Determine the [x, y] coordinate at the center of the cell enclosing the given text.  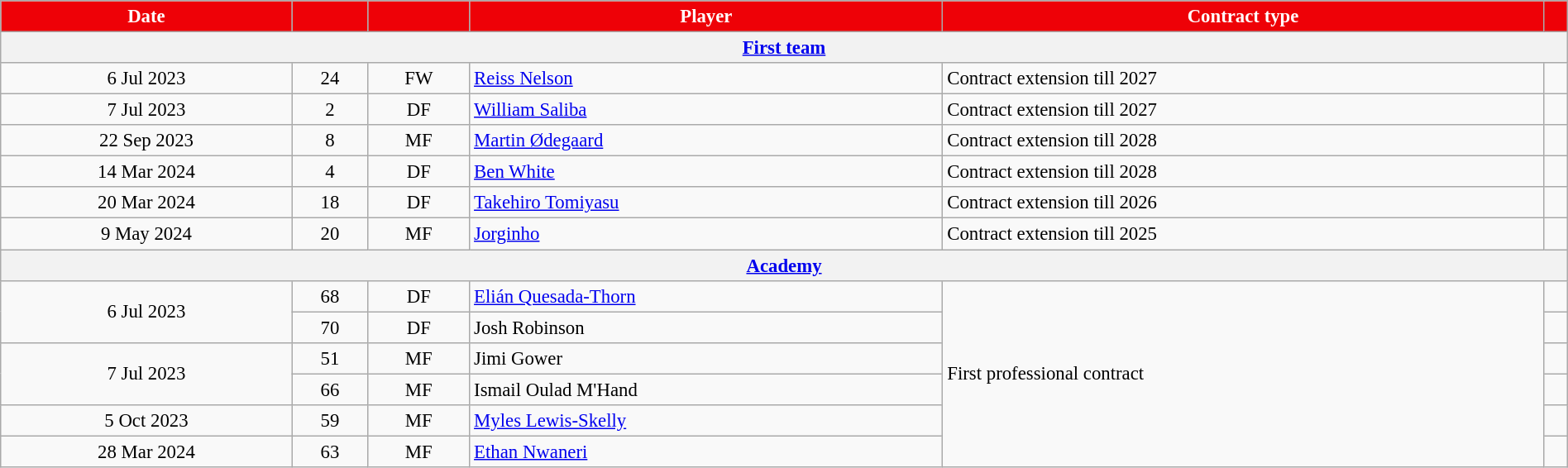
70 [330, 327]
Jorginho [706, 234]
14 Mar 2024 [146, 172]
9 May 2024 [146, 234]
William Saliba [706, 110]
28 Mar 2024 [146, 451]
Ethan Nwaneri [706, 451]
66 [330, 389]
Myles Lewis-Skelly [706, 421]
First team [784, 48]
68 [330, 296]
Jimi Gower [706, 358]
Martin Ødegaard [706, 141]
Ben White [706, 172]
Academy [784, 265]
FW [418, 79]
Ismail Oulad M'Hand [706, 389]
24 [330, 79]
Elián Quesada-Thorn [706, 296]
Reiss Nelson [706, 79]
Takehiro Tomiyasu [706, 203]
59 [330, 421]
8 [330, 141]
5 Oct 2023 [146, 421]
51 [330, 358]
18 [330, 203]
20 [330, 234]
Contract extension till 2025 [1243, 234]
Contract type [1243, 17]
20 Mar 2024 [146, 203]
22 Sep 2023 [146, 141]
Date [146, 17]
Player [706, 17]
Josh Robinson [706, 327]
Contract extension till 2026 [1243, 203]
2 [330, 110]
63 [330, 451]
First professional contract [1243, 374]
4 [330, 172]
